For the text-containing cell, return its midpoint in (X, Y) coordinate format. 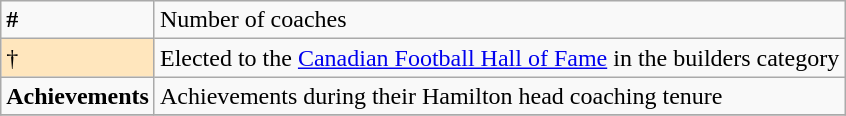
Elected to the Canadian Football Hall of Fame in the builders category (499, 58)
† (78, 58)
Achievements during their Hamilton head coaching tenure (499, 96)
# (78, 20)
Achievements (78, 96)
Number of coaches (499, 20)
